Return (X, Y) of the center of cell containing provided text 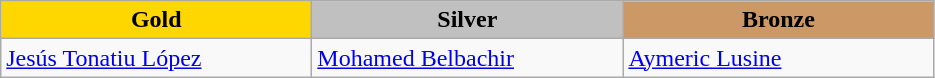
Mohamed Belbachir (468, 58)
Gold (156, 20)
Aymeric Lusine (778, 58)
Silver (468, 20)
Bronze (778, 20)
Jesús Tonatiu López (156, 58)
